Identify which cell holds the provided text, then report its (X, Y) central coordinate. 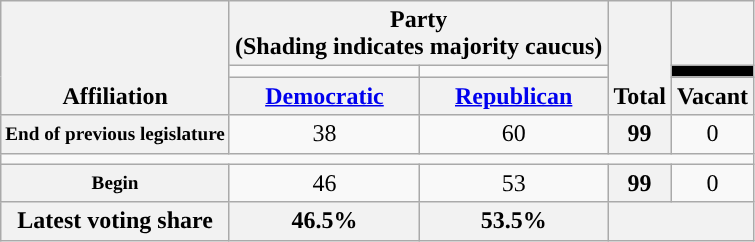
Latest voting share (116, 221)
Party (Shading indicates majority caucus) (418, 34)
46 (324, 183)
53 (514, 183)
Begin (116, 183)
Republican (514, 96)
53.5% (514, 221)
Affiliation (116, 58)
46.5% (324, 221)
Total (640, 58)
End of previous legislature (116, 134)
Vacant (712, 96)
60 (514, 134)
38 (324, 134)
Democratic (324, 96)
